Determine the (X, Y) coordinate at the center of the cell enclosing the given text.  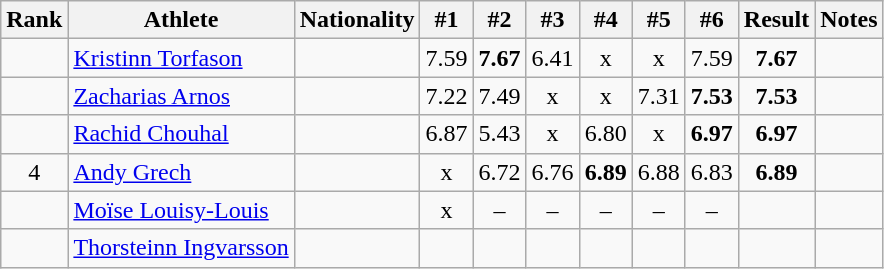
4 (34, 172)
Result (776, 20)
#4 (606, 20)
7.22 (446, 96)
6.76 (552, 172)
Andy Grech (181, 172)
#6 (712, 20)
6.80 (606, 134)
6.87 (446, 134)
6.88 (658, 172)
#5 (658, 20)
Notes (849, 20)
Moïse Louisy-Louis (181, 210)
#3 (552, 20)
Athlete (181, 20)
Zacharias Arnos (181, 96)
6.83 (712, 172)
Thorsteinn Ingvarsson (181, 248)
Nationality (357, 20)
Rank (34, 20)
Kristinn Torfason (181, 58)
7.31 (658, 96)
7.49 (500, 96)
6.72 (500, 172)
#2 (500, 20)
#1 (446, 20)
Rachid Chouhal (181, 134)
5.43 (500, 134)
6.41 (552, 58)
